Output the [x, y] coordinate of the center of the cell containing the given text.  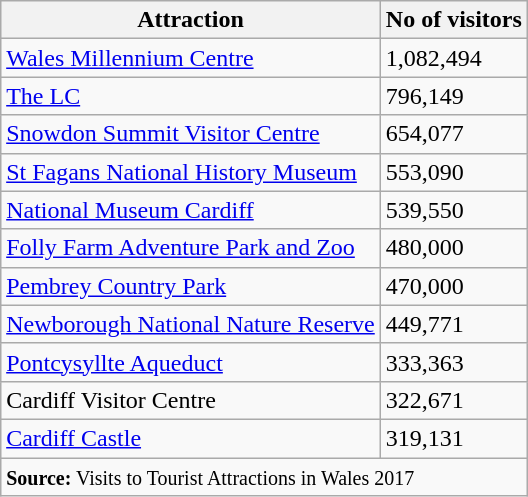
333,363 [454, 362]
449,771 [454, 324]
1,082,494 [454, 58]
No of visitors [454, 20]
319,131 [454, 438]
Pembrey Country Park [191, 286]
322,671 [454, 400]
Wales Millennium Centre [191, 58]
Newborough National Nature Reserve [191, 324]
St Fagans National History Museum [191, 172]
796,149 [454, 96]
Cardiff Castle [191, 438]
Cardiff Visitor Centre [191, 400]
553,090 [454, 172]
Pontcysyllte Aqueduct [191, 362]
539,550 [454, 210]
Source: Visits to Tourist Attractions in Wales 2017 [264, 477]
National Museum Cardiff [191, 210]
654,077 [454, 134]
The LC [191, 96]
Snowdon Summit Visitor Centre [191, 134]
480,000 [454, 248]
Folly Farm Adventure Park and Zoo [191, 248]
470,000 [454, 286]
Attraction [191, 20]
